Provide the (X, Y) coordinate of the cell's center where the given text is located.  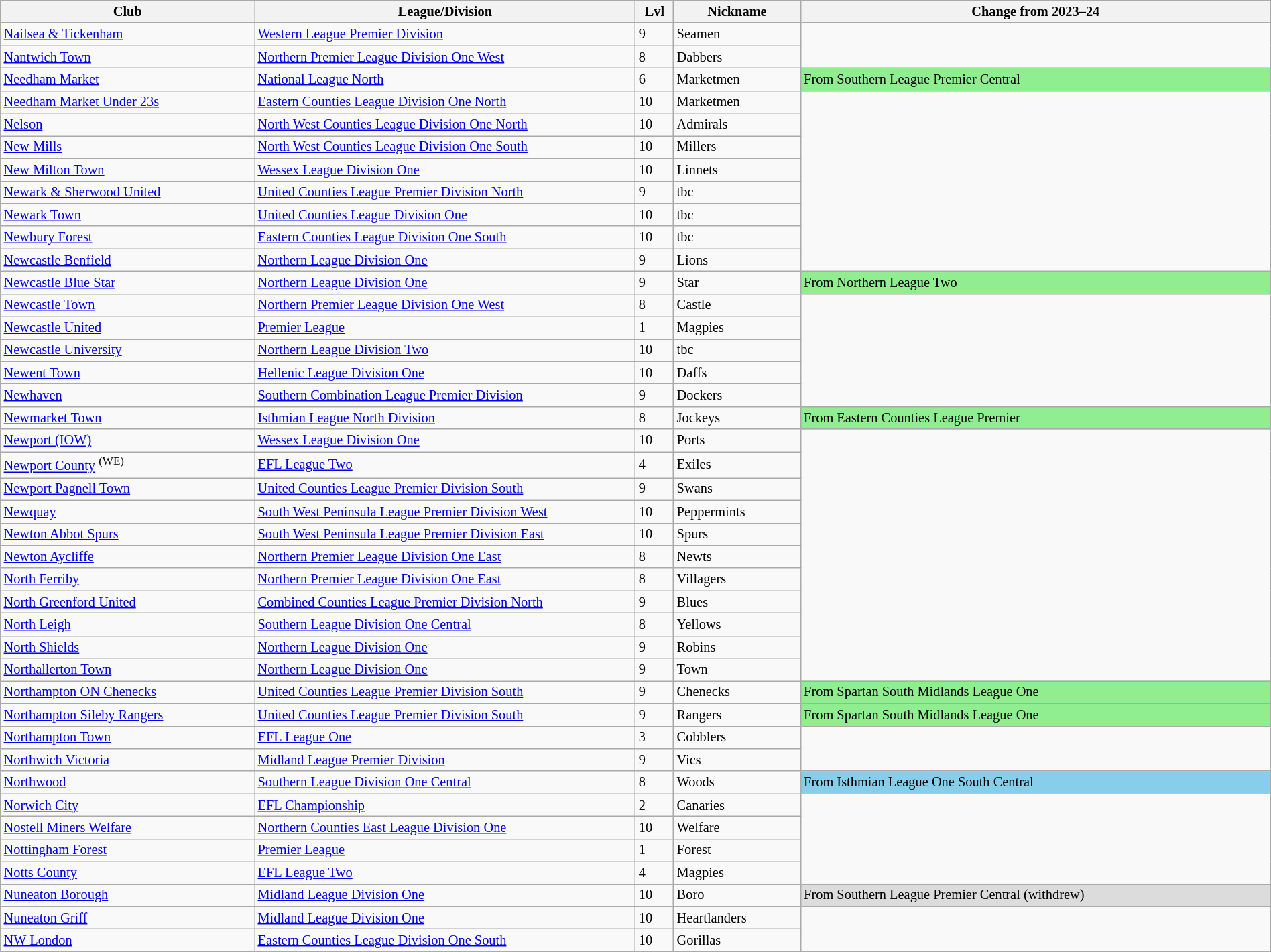
United Counties League Premier Division North (445, 192)
Northwood (127, 782)
Northampton Sileby Rangers (127, 715)
Northallerton Town (127, 670)
Linnets (737, 170)
Club (127, 11)
Castle (737, 305)
Newcastle United (127, 328)
From Southern League Premier Central (1035, 79)
United Counties League Division One (445, 215)
North Greenford United (127, 602)
Town (737, 670)
Woods (737, 782)
North West Counties League Division One South (445, 147)
Dabbers (737, 57)
From Southern League Premier Central (withdrew) (1035, 895)
Newark & Sherwood United (127, 192)
Swans (737, 489)
Spurs (737, 534)
Nostell Miners Welfare (127, 827)
Dockers (737, 395)
Lions (737, 260)
Newcastle Blue Star (127, 282)
From Northern League Two (1035, 282)
Newport County (WE) (127, 464)
Midland League Premier Division (445, 760)
Welfare (737, 827)
6 (654, 79)
Heartlanders (737, 918)
Newton Abbot Spurs (127, 534)
Change from 2023–24 (1035, 11)
Notts County (127, 873)
From Isthmian League One South Central (1035, 782)
Newport Pagnell Town (127, 489)
Northwich Victoria (127, 760)
Forest (737, 850)
2 (654, 805)
South West Peninsula League Premier Division East (445, 534)
Newark Town (127, 215)
Newts (737, 556)
Northampton ON Chenecks (127, 692)
Nuneaton Griff (127, 918)
Needham Market Under 23s (127, 102)
Western League Premier Division (445, 34)
Nottingham Forest (127, 850)
Blues (737, 602)
Millers (737, 147)
Newcastle University (127, 350)
Newport (IOW) (127, 440)
Nantwich Town (127, 57)
Newent Town (127, 373)
Jockeys (737, 418)
Newhaven (127, 395)
Hellenic League Division One (445, 373)
Seamen (737, 34)
North Leigh (127, 624)
Newcastle Benfield (127, 260)
Northampton Town (127, 737)
Lvl (654, 11)
New Milton Town (127, 170)
Newmarket Town (127, 418)
Nelson (127, 125)
New Mills (127, 147)
Southern Combination League Premier Division (445, 395)
Eastern Counties League Division One North (445, 102)
Norwich City (127, 805)
Rangers (737, 715)
North West Counties League Division One North (445, 125)
Northern League Division Two (445, 350)
Northern Counties East League Division One (445, 827)
Chenecks (737, 692)
EFL Championship (445, 805)
Boro (737, 895)
EFL League One (445, 737)
Needham Market (127, 79)
NW London (127, 941)
Robins (737, 647)
Yellows (737, 624)
Combined Counties League Premier Division North (445, 602)
Nickname (737, 11)
Exiles (737, 464)
3 (654, 737)
Peppermints (737, 512)
Admirals (737, 125)
North Ferriby (127, 579)
League/Division (445, 11)
Vics (737, 760)
Newton Aycliffe (127, 556)
North Shields (127, 647)
Star (737, 282)
South West Peninsula League Premier Division West (445, 512)
Newbury Forest (127, 237)
Nailsea & Tickenham (127, 34)
Ports (737, 440)
Newcastle Town (127, 305)
Nuneaton Borough (127, 895)
Cobblers (737, 737)
Villagers (737, 579)
Isthmian League North Division (445, 418)
Newquay (127, 512)
From Eastern Counties League Premier (1035, 418)
National League North (445, 79)
Canaries (737, 805)
Gorillas (737, 941)
Daffs (737, 373)
